Capture the cell that displays the provided text and extract its (X, Y) central coordinate. 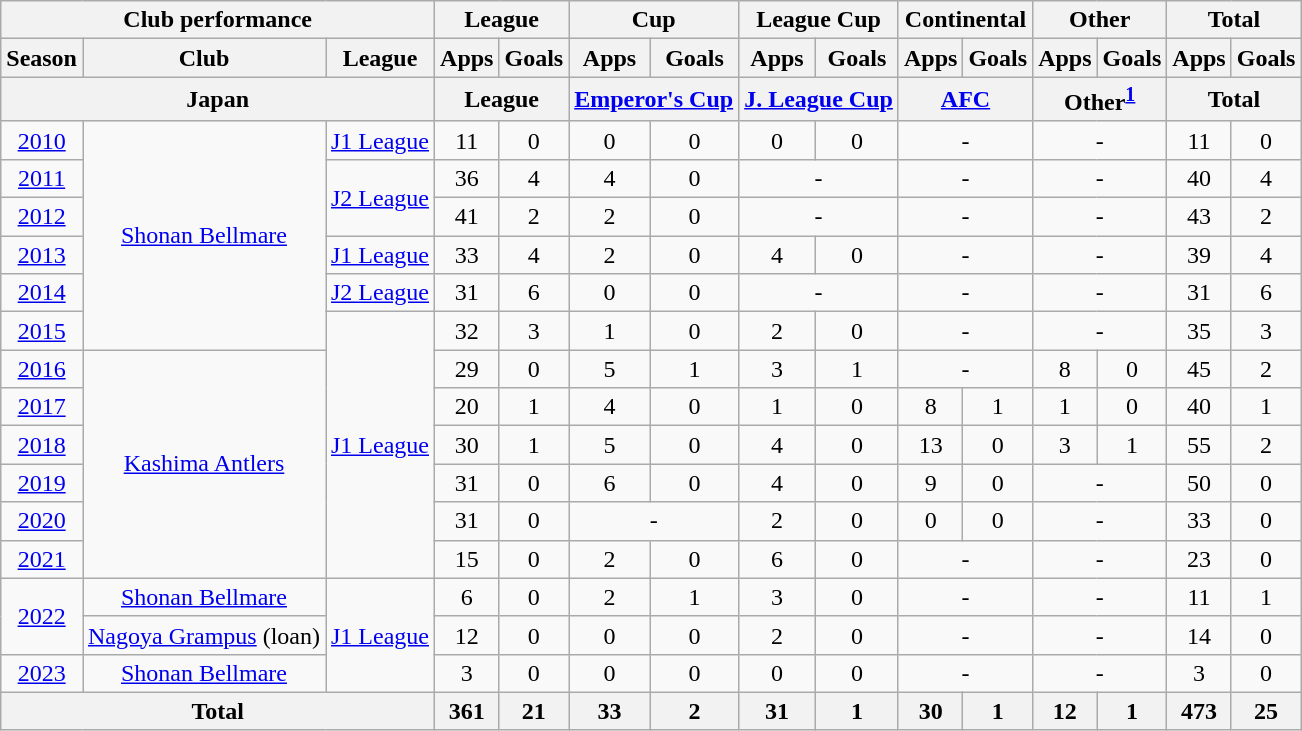
2021 (42, 559)
Other (1100, 20)
2020 (42, 521)
Kashima Antlers (204, 464)
50 (1199, 483)
23 (1199, 559)
Club performance (218, 20)
2015 (42, 331)
Japan (218, 100)
2011 (42, 178)
41 (467, 217)
Season (42, 58)
Emperor's Cup (654, 100)
13 (930, 445)
2013 (42, 255)
39 (1199, 255)
2010 (42, 140)
2023 (42, 673)
AFC (965, 100)
15 (467, 559)
25 (1266, 711)
361 (467, 711)
J. League Cup (819, 100)
2019 (42, 483)
Cup (654, 20)
Continental (965, 20)
35 (1199, 331)
29 (467, 369)
2017 (42, 407)
20 (467, 407)
2022 (42, 616)
League Cup (819, 20)
43 (1199, 217)
Club (204, 58)
2014 (42, 293)
2012 (42, 217)
14 (1199, 635)
9 (930, 483)
Other1 (1100, 100)
32 (467, 331)
21 (534, 711)
Nagoya Grampus (loan) (204, 635)
2016 (42, 369)
55 (1199, 445)
473 (1199, 711)
36 (467, 178)
2018 (42, 445)
45 (1199, 369)
